From the cell containing the given text, extract its center point as (X, Y) coordinate. 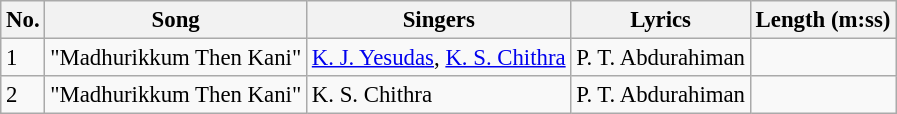
No. (23, 20)
2 (23, 95)
Song (176, 20)
1 (23, 58)
Singers (439, 20)
K. J. Yesudas, K. S. Chithra (439, 58)
Lyrics (660, 20)
K. S. Chithra (439, 95)
Length (m:ss) (822, 20)
